Capture the cell that displays the provided text and extract its (x, y) central coordinate. 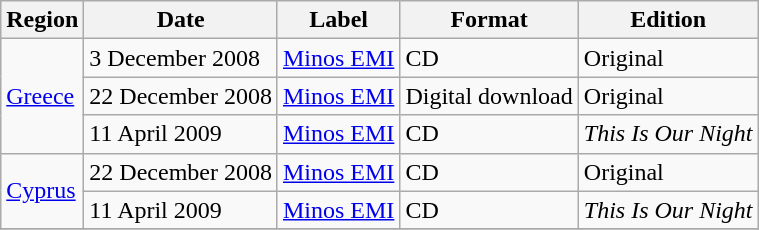
Date (181, 20)
Cyprus (42, 191)
Edition (668, 20)
Format (489, 20)
Region (42, 20)
3 December 2008 (181, 58)
Greece (42, 96)
Digital download (489, 96)
Label (338, 20)
